Return the (X, Y) coordinate for the center point of the cell that contains the specified text.  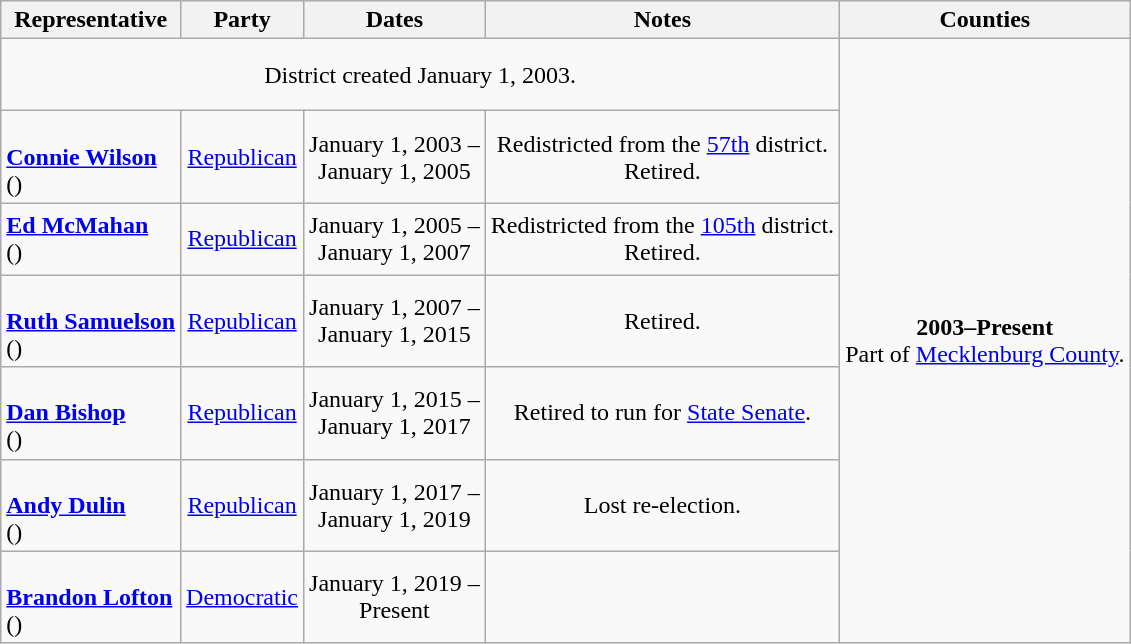
Representative (91, 20)
January 1, 2003 – January 1, 2005 (395, 157)
Redistricted from the 57th district. Retired. (662, 157)
District created January 1, 2003. (420, 75)
Connie Wilson() (91, 157)
Dates (395, 20)
January 1, 2017 – January 1, 2019 (395, 505)
Democratic (242, 597)
Party (242, 20)
Lost re-election. (662, 505)
Dan Bishop() (91, 413)
Counties (985, 20)
Retired to run for State Senate. (662, 413)
January 1, 2007 – January 1, 2015 (395, 321)
Notes (662, 20)
Ruth Samuelson() (91, 321)
Andy Dulin() (91, 505)
January 1, 2015 – January 1, 2017 (395, 413)
2003–Present Part of Mecklenburg County. (985, 341)
Retired. (662, 321)
January 1, 2019 – Present (395, 597)
January 1, 2005 – January 1, 2007 (395, 239)
Ed McMahan() (91, 239)
Redistricted from the 105th district. Retired. (662, 239)
Brandon Lofton() (91, 597)
